Determine the (X, Y) coordinate at the center of the cell enclosing the given text.  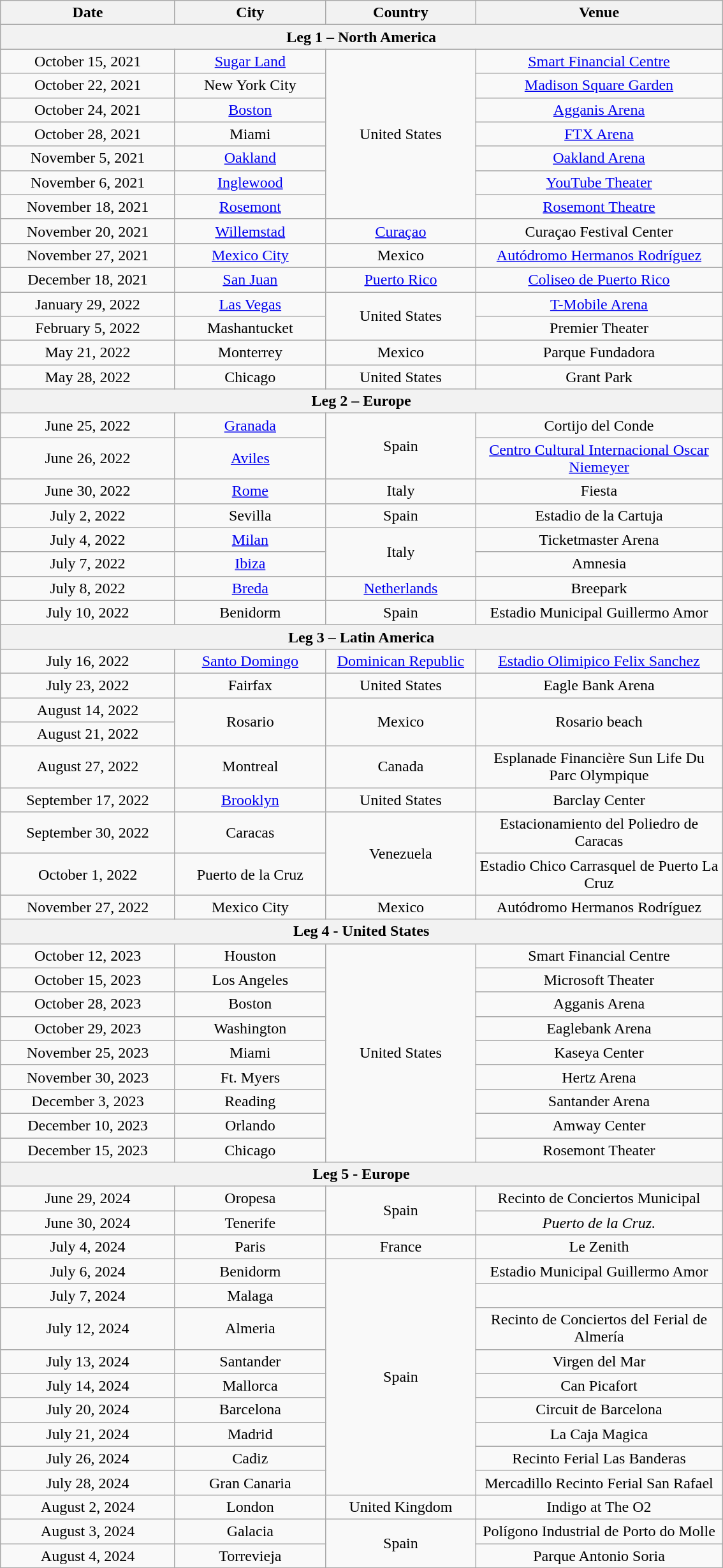
Rosario (250, 722)
Cortijo del Conde (599, 425)
November 30, 2023 (88, 1077)
June 25, 2022 (88, 425)
Leg 2 – Europe (361, 401)
Galacia (250, 1531)
Las Vegas (250, 304)
October 29, 2023 (88, 1028)
December 18, 2021 (88, 279)
Almeria (250, 1328)
July 7, 2024 (88, 1296)
Eaglebank Arena (599, 1028)
October 15, 2021 (88, 61)
February 5, 2022 (88, 329)
August 3, 2024 (88, 1531)
Microsoft Theater (599, 980)
Milan (250, 540)
Rosemont Theater (599, 1150)
Eagle Bank Arena (599, 685)
Torrevieja (250, 1556)
Montreal (250, 767)
September 17, 2022 (88, 800)
New York City (250, 85)
Estadio de la Cartuja (599, 515)
Virgen del Mar (599, 1361)
August 21, 2022 (88, 734)
Breepark (599, 588)
Leg 5 - Europe (361, 1174)
September 30, 2022 (88, 833)
December 15, 2023 (88, 1150)
July 20, 2024 (88, 1410)
November 20, 2021 (88, 231)
July 14, 2024 (88, 1386)
October 15, 2023 (88, 980)
July 12, 2024 (88, 1328)
Caracas (250, 833)
November 6, 2021 (88, 182)
Indigo at The O2 (599, 1507)
October 12, 2023 (88, 956)
Malaga (250, 1296)
Amway Center (599, 1125)
Los Angeles (250, 980)
July 28, 2024 (88, 1483)
November 27, 2022 (88, 907)
October 28, 2021 (88, 134)
Inglewood (250, 182)
Circuit de Barcelona (599, 1410)
July 26, 2024 (88, 1458)
Fairfax (250, 685)
Kaseya Center (599, 1053)
May 28, 2022 (88, 377)
Washington (250, 1028)
Ft. Myers (250, 1077)
Rosemont Theatre (599, 207)
November 25, 2023 (88, 1053)
July 16, 2022 (88, 661)
October 24, 2021 (88, 110)
Aviles (250, 458)
Ticketmaster Arena (599, 540)
Madison Square Garden (599, 85)
December 10, 2023 (88, 1125)
August 2, 2024 (88, 1507)
Premier Theater (599, 329)
Puerto de la Cruz (250, 874)
Sevilla (250, 515)
July 8, 2022 (88, 588)
Monterrey (250, 353)
Country (400, 13)
City (250, 13)
October 22, 2021 (88, 85)
Santander (250, 1361)
Barclay Center (599, 800)
Parque Fundadora (599, 353)
Orlando (250, 1125)
Brooklyn (250, 800)
Fiesta (599, 491)
Rosemont (250, 207)
November 5, 2021 (88, 158)
Estadio Chico Carrasquel de Puerto La Cruz (599, 874)
Recinto de Conciertos Municipal (599, 1199)
Breda (250, 588)
Madrid (250, 1434)
July 23, 2022 (88, 685)
Centro Cultural Internacional Oscar Niemeyer (599, 458)
Paris (250, 1247)
July 6, 2024 (88, 1271)
Canada (400, 767)
Ibiza (250, 564)
Puerto de la Cruz. (599, 1223)
July 13, 2024 (88, 1361)
Dominican Republic (400, 661)
FTX Arena (599, 134)
Leg 3 – Latin America (361, 637)
Rosario beach (599, 722)
Leg 1 – North America (361, 37)
October 28, 2023 (88, 1004)
Recinto de Conciertos del Ferial de Almería (599, 1328)
Santander Arena (599, 1101)
Esplanade Financière Sun Life Du Parc Olympique (599, 767)
August 27, 2022 (88, 767)
Puerto Rico (400, 279)
Tenerife (250, 1223)
July 2, 2022 (88, 515)
France (400, 1247)
Barcelona (250, 1410)
Amnesia (599, 564)
Oakland (250, 158)
Gran Canaria (250, 1483)
Hertz Arena (599, 1077)
Oropesa (250, 1199)
August 14, 2022 (88, 710)
January 29, 2022 (88, 304)
Le Zenith (599, 1247)
Houston (250, 956)
Coliseo de Puerto Rico (599, 279)
Can Picafort (599, 1386)
December 3, 2023 (88, 1101)
Mallorca (250, 1386)
Curaçao (400, 231)
Rome (250, 491)
T-Mobile Arena (599, 304)
Grant Park (599, 377)
November 18, 2021 (88, 207)
Granada (250, 425)
Estadio Olimipico Felix Sanchez (599, 661)
July 4, 2022 (88, 540)
Date (88, 13)
June 30, 2024 (88, 1223)
Polígono Industrial de Porto do Molle (599, 1531)
Santo Domingo (250, 661)
United Kingdom (400, 1507)
Venue (599, 13)
June 30, 2022 (88, 491)
October 1, 2022 (88, 874)
YouTube Theater (599, 182)
Venezuela (400, 854)
Netherlands (400, 588)
San Juan (250, 279)
Parque Antonio Soria (599, 1556)
Cadiz (250, 1458)
August 4, 2024 (88, 1556)
July 10, 2022 (88, 612)
November 27, 2021 (88, 255)
Curaçao Festival Center (599, 231)
Mashantucket (250, 329)
Estacionamiento del Poliedro de Caracas (599, 833)
June 26, 2022 (88, 458)
Reading (250, 1101)
Willemstad (250, 231)
Leg 4 - United States (361, 931)
June 29, 2024 (88, 1199)
May 21, 2022 (88, 353)
July 4, 2024 (88, 1247)
Sugar Land (250, 61)
London (250, 1507)
July 7, 2022 (88, 564)
Mercadillo Recinto Ferial San Rafael (599, 1483)
La Caja Magica (599, 1434)
July 21, 2024 (88, 1434)
Oakland Arena (599, 158)
Recinto Ferial Las Banderas (599, 1458)
